Search for the cell housing the specified text and yield its [x, y] center coordinate. 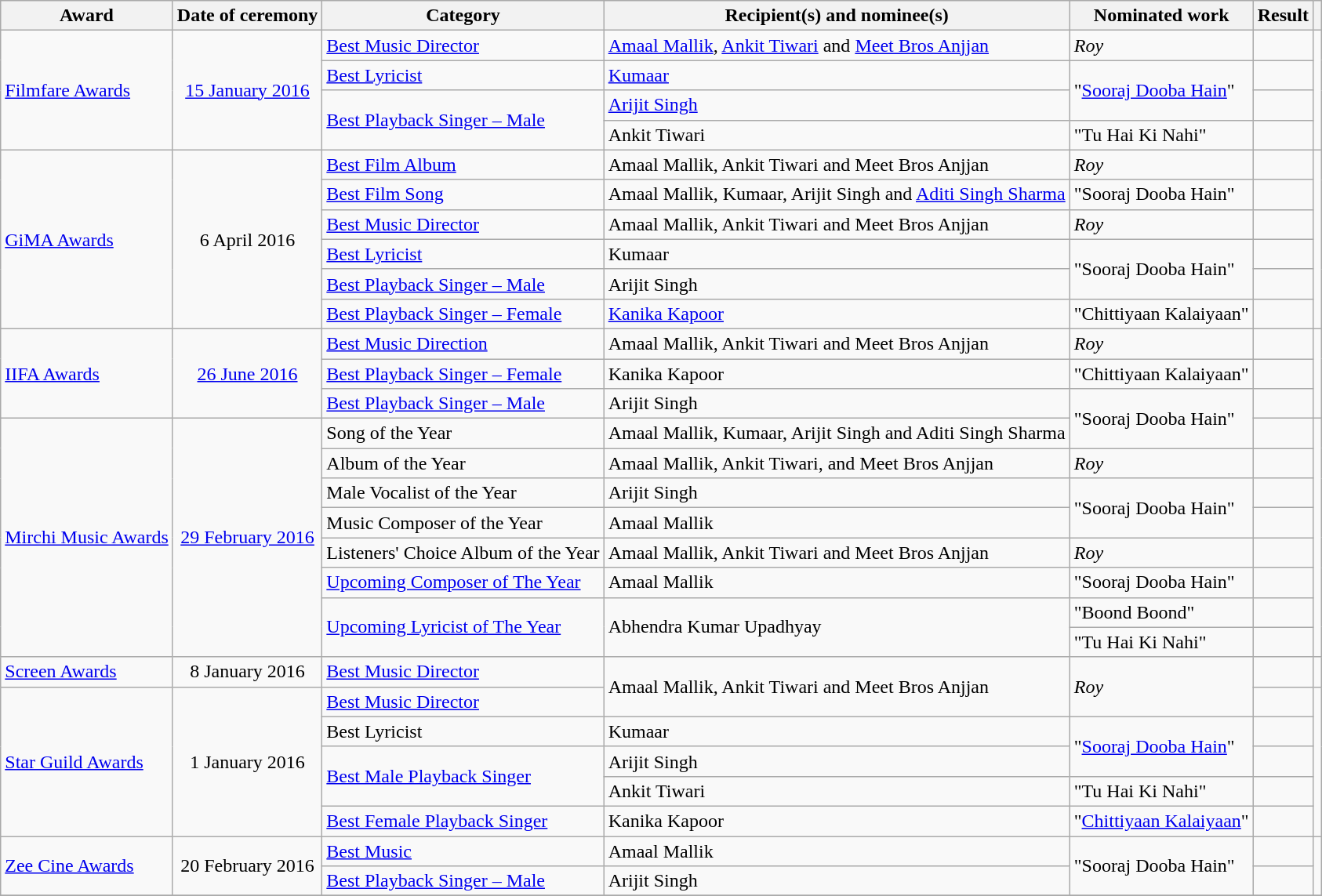
15 January 2016 [248, 90]
Best Film Album [463, 165]
"Boond Boond" [1161, 612]
Award [87, 16]
Album of the Year [463, 463]
GiMA Awards [87, 239]
1 January 2016 [248, 761]
6 April 2016 [248, 239]
Male Vocalist of the Year [463, 493]
29 February 2016 [248, 538]
Screen Awards [87, 672]
Category [463, 16]
Filmfare Awards [87, 90]
Zee Cine Awards [87, 865]
Best Female Playback Singer [463, 821]
Recipient(s) and nominee(s) [837, 16]
Best Music Direction [463, 343]
Mirchi Music Awards [87, 538]
Best Film Song [463, 194]
Listeners' Choice Album of the Year [463, 553]
Date of ceremony [248, 16]
Music Composer of the Year [463, 523]
Song of the Year [463, 433]
IIFA Awards [87, 373]
Result [1283, 16]
Best Music [463, 851]
20 February 2016 [248, 865]
Abhendra Kumar Upadhyay [837, 627]
Upcoming Lyricist of The Year [463, 627]
Best Male Playback Singer [463, 776]
Star Guild Awards [87, 761]
26 June 2016 [248, 373]
8 January 2016 [248, 672]
Nominated work [1161, 16]
Upcoming Composer of The Year [463, 582]
Amaal Mallik, Ankit Tiwari, and Meet Bros Anjjan [837, 463]
